Locate the cell with the specified text and output its (X, Y) center coordinate. 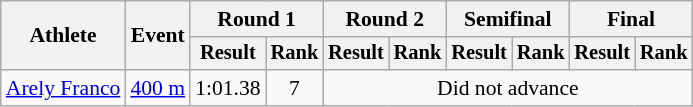
Final (630, 19)
7 (295, 88)
1:01.38 (228, 88)
Round 2 (384, 19)
Event (158, 36)
Did not advance (508, 88)
Athlete (64, 36)
Round 1 (256, 19)
400 m (158, 88)
Arely Franco (64, 88)
Semifinal (508, 19)
